Pinpoint the cell where the given text exists, returning its (x, y) midpoint coordinate. 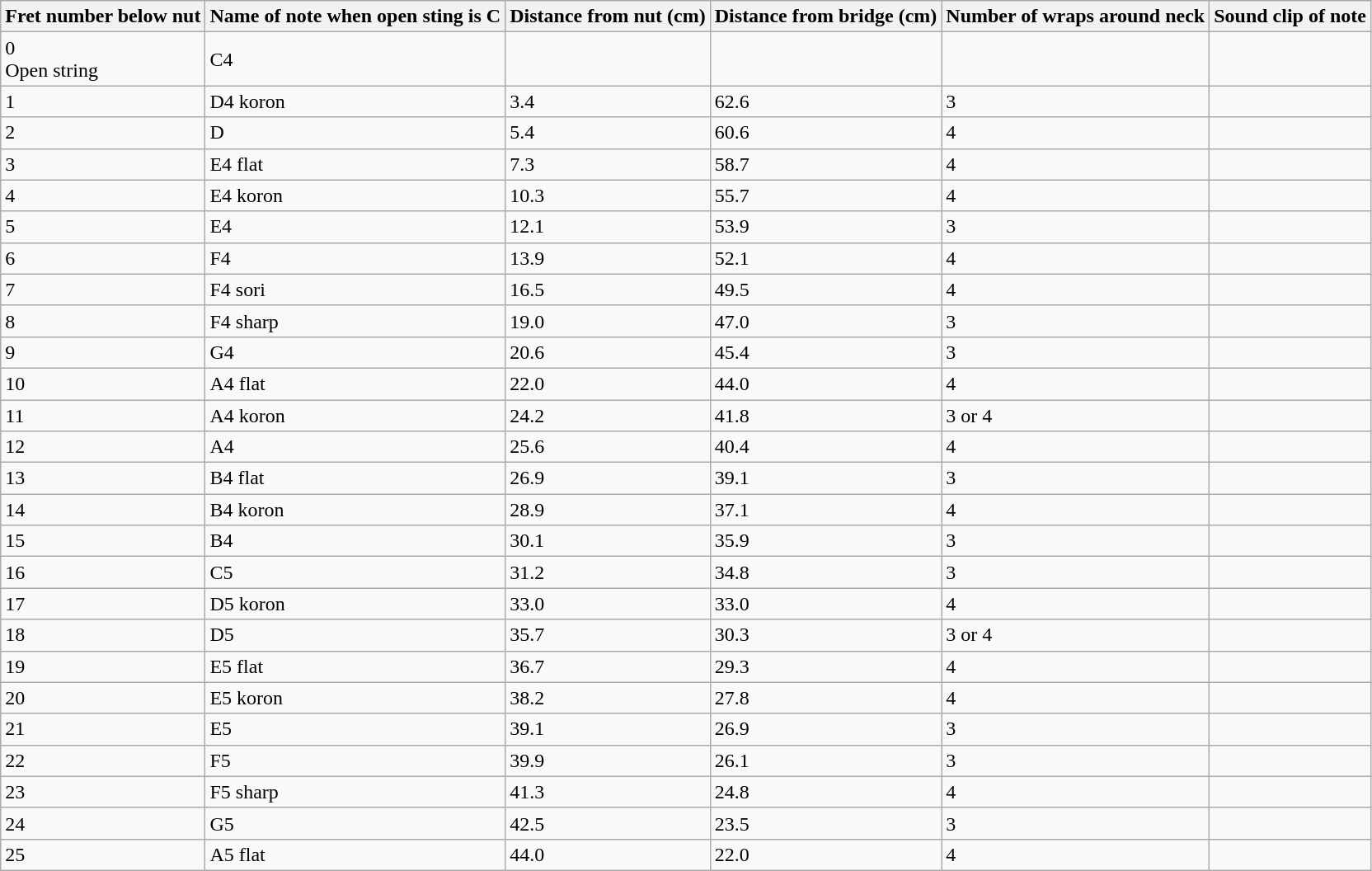
D4 koron (355, 101)
22 (103, 760)
49.5 (826, 290)
5 (103, 227)
35.7 (608, 635)
6 (103, 258)
F4 sori (355, 290)
A5 flat (355, 855)
B4 (355, 541)
45.4 (826, 352)
1 (103, 101)
16.5 (608, 290)
20.6 (608, 352)
47.0 (826, 321)
39.9 (608, 760)
26.1 (826, 760)
Distance from bridge (cm) (826, 16)
38.2 (608, 698)
58.7 (826, 164)
11 (103, 415)
13 (103, 478)
15 (103, 541)
23.5 (826, 823)
62.6 (826, 101)
41.3 (608, 792)
24 (103, 823)
27.8 (826, 698)
25.6 (608, 447)
10.3 (608, 195)
5.4 (608, 133)
60.6 (826, 133)
F5 sharp (355, 792)
E5 koron (355, 698)
34.8 (826, 572)
G5 (355, 823)
12 (103, 447)
18 (103, 635)
E4 flat (355, 164)
B4 koron (355, 510)
E4 koron (355, 195)
55.7 (826, 195)
C4 (355, 59)
A4 koron (355, 415)
F4 (355, 258)
28.9 (608, 510)
13.9 (608, 258)
41.8 (826, 415)
A4 flat (355, 384)
30.3 (826, 635)
53.9 (826, 227)
24.8 (826, 792)
7.3 (608, 164)
23 (103, 792)
Number of wraps around neck (1075, 16)
21 (103, 729)
F5 (355, 760)
Name of note when open sting is C (355, 16)
52.1 (826, 258)
Sound clip of note (1290, 16)
D5 (355, 635)
E4 (355, 227)
A4 (355, 447)
B4 flat (355, 478)
36.7 (608, 666)
12.1 (608, 227)
0Open string (103, 59)
24.2 (608, 415)
19 (103, 666)
C5 (355, 572)
40.4 (826, 447)
F4 sharp (355, 321)
D (355, 133)
7 (103, 290)
Distance from nut (cm) (608, 16)
E5 (355, 729)
Fret number below nut (103, 16)
25 (103, 855)
20 (103, 698)
35.9 (826, 541)
3.4 (608, 101)
8 (103, 321)
E5 flat (355, 666)
19.0 (608, 321)
2 (103, 133)
42.5 (608, 823)
29.3 (826, 666)
D5 koron (355, 604)
37.1 (826, 510)
31.2 (608, 572)
30.1 (608, 541)
G4 (355, 352)
9 (103, 352)
16 (103, 572)
10 (103, 384)
14 (103, 510)
17 (103, 604)
